Return [x, y] of the center of cell containing provided text 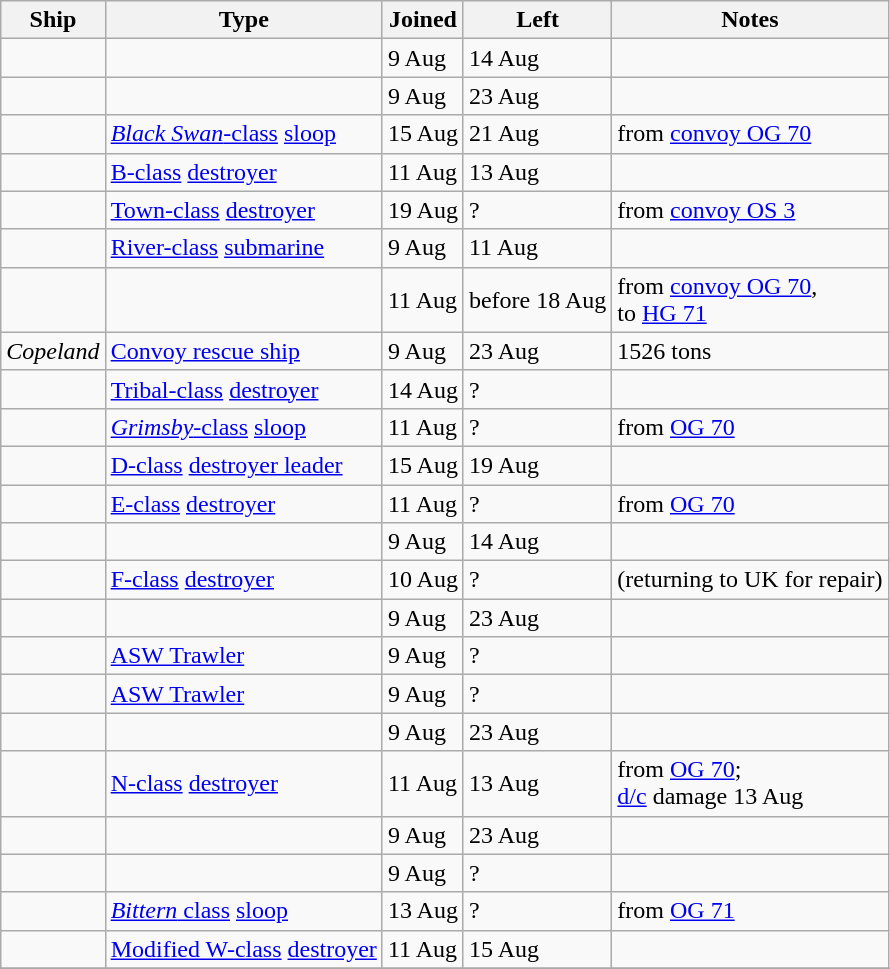
Black Swan-class sloop [244, 134]
from OG 71 [750, 911]
before 18 Aug [537, 300]
Convoy rescue ship [244, 351]
Left [537, 20]
Type [244, 20]
10 Aug [422, 580]
Joined [422, 20]
21 Aug [537, 134]
Copeland [53, 351]
Town-class destroyer [244, 210]
D-class destroyer leader [244, 465]
from OG 70; d/c damage 13 Aug [750, 784]
Ship [53, 20]
Notes [750, 20]
from convoy OS 3 [750, 210]
B-class destroyer [244, 172]
E-class destroyer [244, 503]
from convoy OG 70 [750, 134]
(returning to UK for repair) [750, 580]
River-class submarine [244, 248]
Bittern class sloop [244, 911]
N-class destroyer [244, 784]
Grimsby-class sloop [244, 427]
Tribal-class destroyer [244, 389]
1526 tons [750, 351]
from convoy OG 70, to HG 71 [750, 300]
F-class destroyer [244, 580]
Modified W-class destroyer [244, 949]
